Determine the (X, Y) coordinate at the center of the cell enclosing the given text.  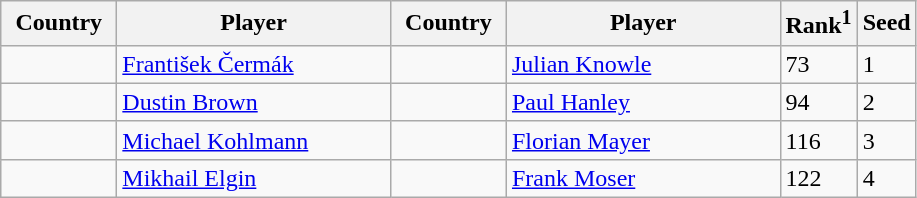
Seed (886, 24)
Florian Mayer (643, 140)
3 (886, 140)
Dustin Brown (254, 102)
Michael Kohlmann (254, 140)
116 (818, 140)
4 (886, 178)
Rank1 (818, 24)
František Čermák (254, 64)
Frank Moser (643, 178)
94 (818, 102)
122 (818, 178)
1 (886, 64)
Mikhail Elgin (254, 178)
2 (886, 102)
73 (818, 64)
Paul Hanley (643, 102)
Julian Knowle (643, 64)
